Locate the cell with the specified text and output its (X, Y) center coordinate. 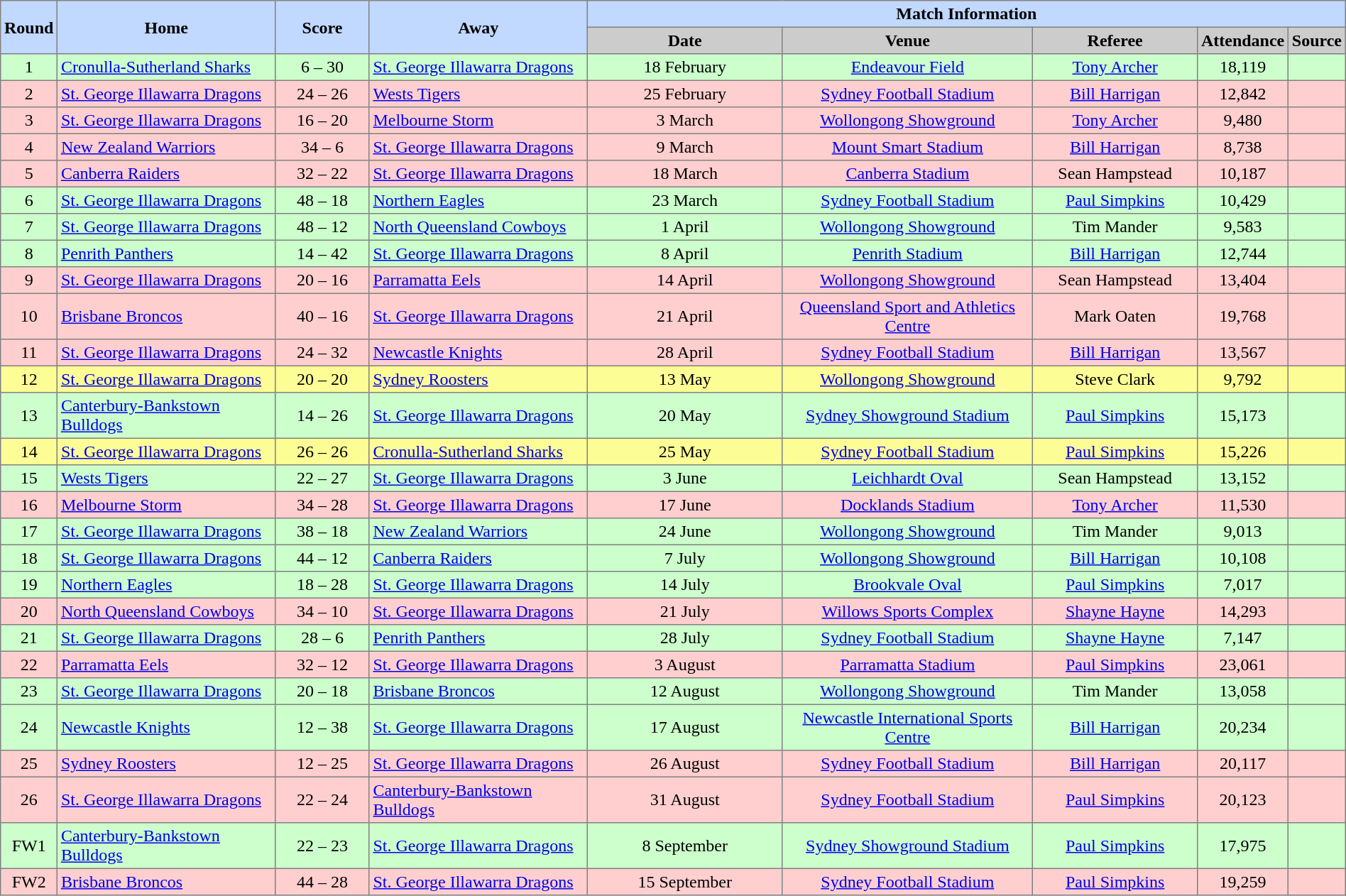
24 June (684, 532)
Endeavour Field (907, 67)
3 (29, 121)
20,123 (1243, 799)
21 April (684, 316)
5 (29, 174)
18,119 (1243, 67)
17 August (684, 727)
14 July (684, 585)
6 – 30 (322, 67)
Canberra Stadium (907, 174)
9,583 (1243, 227)
16 (29, 505)
24 – 32 (322, 353)
32 – 22 (322, 174)
22 – 23 (322, 846)
40 – 16 (322, 316)
21 (29, 638)
7,017 (1243, 585)
Home (166, 27)
9,480 (1243, 121)
22 – 27 (322, 479)
48 – 18 (322, 200)
14 – 42 (322, 253)
Referee (1115, 40)
Penrith Stadium (907, 253)
12 – 25 (322, 764)
13,567 (1243, 353)
10,108 (1243, 558)
22 (29, 665)
7 July (684, 558)
17 (29, 532)
25 (29, 764)
9 (29, 280)
4 (29, 147)
10,187 (1243, 174)
Steve Clark (1115, 379)
17,975 (1243, 846)
10 (29, 316)
Docklands Stadium (907, 505)
23,061 (1243, 665)
15 September (684, 882)
26 – 26 (322, 452)
1 April (684, 227)
23 (29, 692)
FW1 (29, 846)
Away (478, 27)
16 – 20 (322, 121)
14,293 (1243, 611)
31 August (684, 799)
13 (29, 415)
13,404 (1243, 280)
12,842 (1243, 94)
18 February (684, 67)
3 August (684, 665)
11,530 (1243, 505)
44 – 28 (322, 882)
Brookvale Oval (907, 585)
28 – 6 (322, 638)
20 (29, 611)
12,744 (1243, 253)
13,152 (1243, 479)
26 (29, 799)
24 – 26 (322, 94)
28 July (684, 638)
Newcastle International Sports Centre (907, 727)
Round (29, 27)
12 – 38 (322, 727)
Source (1318, 40)
32 – 12 (322, 665)
12 (29, 379)
Attendance (1243, 40)
3 March (684, 121)
25 February (684, 94)
14 – 26 (322, 415)
44 – 12 (322, 558)
9,013 (1243, 532)
13 May (684, 379)
22 – 24 (322, 799)
11 (29, 353)
20,117 (1243, 764)
18 March (684, 174)
14 (29, 452)
Willows Sports Complex (907, 611)
34 – 6 (322, 147)
9,792 (1243, 379)
17 June (684, 505)
Parramatta Stadium (907, 665)
Date (684, 40)
20 – 20 (322, 379)
20 May (684, 415)
7,147 (1243, 638)
Mark Oaten (1115, 316)
14 April (684, 280)
24 (29, 727)
19,259 (1243, 882)
20,234 (1243, 727)
20 – 16 (322, 280)
9 March (684, 147)
18 (29, 558)
12 August (684, 692)
Leichhardt Oval (907, 479)
15,226 (1243, 452)
19,768 (1243, 316)
28 April (684, 353)
Venue (907, 40)
34 – 10 (322, 611)
8 April (684, 253)
2 (29, 94)
10,429 (1243, 200)
26 August (684, 764)
25 May (684, 452)
Match Information (966, 14)
6 (29, 200)
20 – 18 (322, 692)
13,058 (1243, 692)
3 June (684, 479)
7 (29, 227)
Mount Smart Stadium (907, 147)
8 (29, 253)
34 – 28 (322, 505)
Queensland Sport and Athletics Centre (907, 316)
18 – 28 (322, 585)
FW2 (29, 882)
1 (29, 67)
38 – 18 (322, 532)
19 (29, 585)
48 – 12 (322, 227)
23 March (684, 200)
8 September (684, 846)
15,173 (1243, 415)
8,738 (1243, 147)
21 July (684, 611)
Score (322, 27)
15 (29, 479)
